Extract the [X, Y] coordinate from the center of the cell holding the provided text.  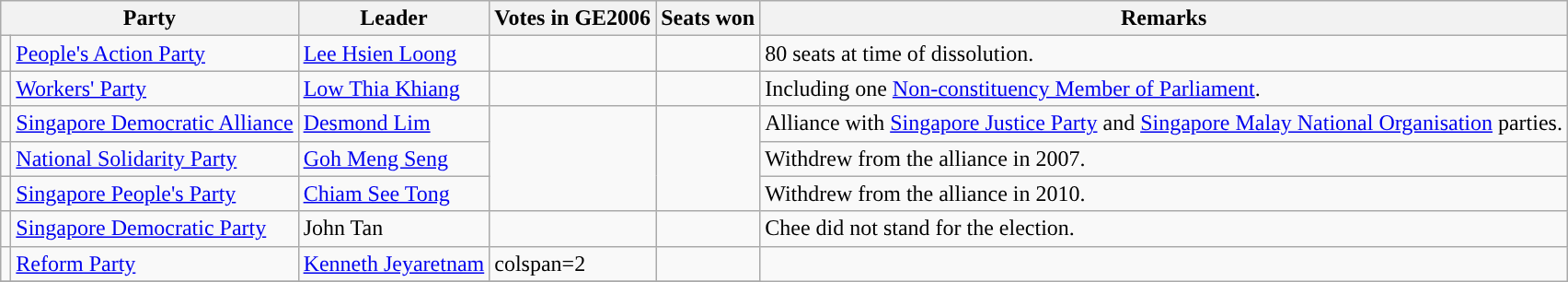
Seats won [709, 18]
Low Thia Khiang [394, 88]
Leader [394, 18]
Alliance with Singapore Justice Party and Singapore Malay National Organisation parties. [1164, 123]
Singapore Democratic Party [155, 229]
Goh Meng Seng [394, 159]
colspan=2 [572, 264]
Kenneth Jeyaretnam [394, 264]
People's Action Party [155, 53]
Chiam See Tong [394, 194]
Workers' Party [155, 88]
Desmond Lim [394, 123]
Singapore People's Party [155, 194]
Party [149, 18]
Remarks [1164, 18]
Withdrew from the alliance in 2010. [1164, 194]
Withdrew from the alliance in 2007. [1164, 159]
Including one Non-constituency Member of Parliament. [1164, 88]
National Solidarity Party [155, 159]
Chee did not stand for the election. [1164, 229]
Votes in GE2006 [572, 18]
Lee Hsien Loong [394, 53]
Reform Party [155, 264]
80 seats at time of dissolution. [1164, 53]
John Tan [394, 229]
Singapore Democratic Alliance [155, 123]
